Determine the [x, y] coordinate at the center of the cell enclosing the given text.  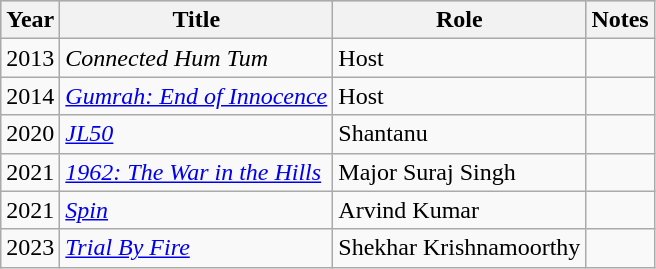
2023 [30, 248]
Role [460, 20]
JL50 [196, 134]
Shantanu [460, 134]
Spin [196, 210]
Title [196, 20]
Trial By Fire [196, 248]
Notes [620, 20]
2013 [30, 58]
Year [30, 20]
1962: The War in the Hills [196, 172]
2014 [30, 96]
Gumrah: End of Innocence [196, 96]
Connected Hum Tum [196, 58]
Shekhar Krishnamoorthy [460, 248]
2020 [30, 134]
Arvind Kumar [460, 210]
Major Suraj Singh [460, 172]
